From the cell containing the given text, extract its center point as (X, Y) coordinate. 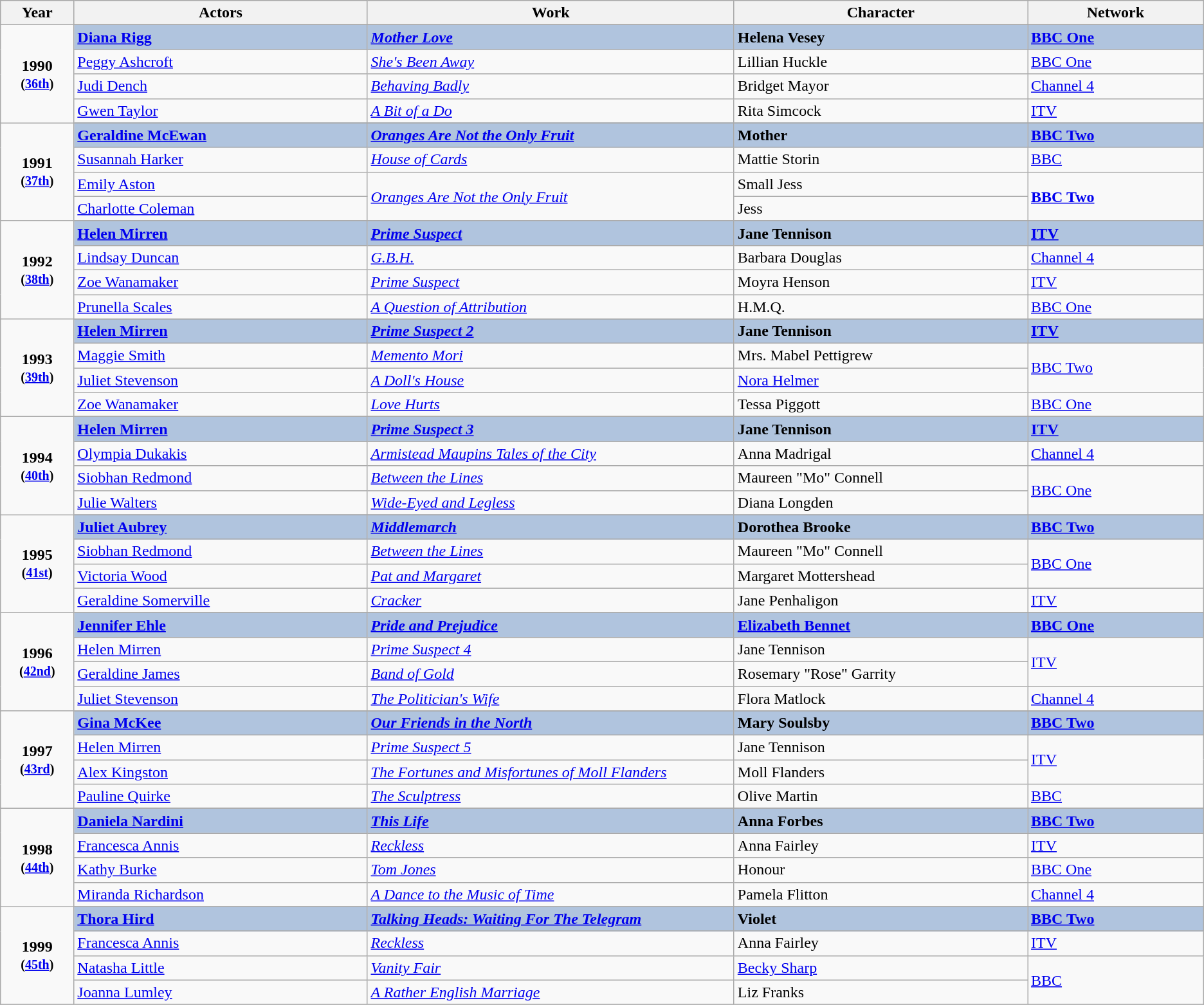
Network (1116, 13)
H.M.Q. (880, 307)
Julie Walters (221, 502)
Dorothea Brooke (880, 527)
Love Hurts (551, 405)
Prime Suspect 4 (551, 649)
Rita Simcock (880, 111)
Helena Vesey (880, 37)
Geraldine James (221, 674)
Actors (221, 13)
Diana Longden (880, 502)
Tessa Piggott (880, 405)
Gina McKee (221, 723)
Mary Soulsby (880, 723)
1993 (39th) (37, 368)
Olympia Dukakis (221, 454)
A Rather English Marriage (551, 992)
Small Jess (880, 184)
1996 (42nd) (37, 661)
Talking Heads: Waiting For The Telegram (551, 919)
Pamela Flitton (880, 894)
Susannah Harker (221, 160)
Geraldine McEwan (221, 135)
Rosemary "Rose" Garrity (880, 674)
Geraldine Somerville (221, 600)
Elizabeth Bennet (880, 625)
Charlotte Coleman (221, 208)
Our Friends in the North (551, 723)
Bridget Mayor (880, 86)
1999 (45th) (37, 955)
1992 (38th) (37, 270)
Becky Sharp (880, 968)
Thora Hird (221, 919)
Flora Matlock (880, 698)
Barbara Douglas (880, 257)
Moll Flanders (880, 772)
Cracker (551, 600)
Prime Suspect 5 (551, 748)
Prime Suspect 3 (551, 429)
Tom Jones (551, 870)
Natasha Little (221, 968)
Judi Dench (221, 86)
Mother (880, 135)
Moyra Henson (880, 282)
Band of Gold (551, 674)
1991 (37th) (37, 172)
Juliet Aubrey (221, 527)
Diana Rigg (221, 37)
1997 (43rd) (37, 760)
Pat and Margaret (551, 576)
The Sculptress (551, 797)
Peggy Ashcroft (221, 62)
Miranda Richardson (221, 894)
Jane Penhaligon (880, 600)
Work (551, 13)
1998 (44th) (37, 858)
Jennifer Ehle (221, 625)
Emily Aston (221, 184)
Armistead Maupins Tales of the City (551, 454)
Nora Helmer (880, 380)
Anna Madrigal (880, 454)
1995 (41st) (37, 564)
Lindsay Duncan (221, 257)
Olive Martin (880, 797)
Mrs. Mabel Pettigrew (880, 356)
Mother Love (551, 37)
A Dance to the Music of Time (551, 894)
Lillian Huckle (880, 62)
Daniela Nardini (221, 821)
A Question of Attribution (551, 307)
Alex Kingston (221, 772)
Kathy Burke (221, 870)
Jess (880, 208)
Anna Forbes (880, 821)
Liz Franks (880, 992)
Year (37, 13)
Behaving Badly (551, 86)
Victoria Wood (221, 576)
The Fortunes and Misfortunes of Moll Flanders (551, 772)
Joanna Lumley (221, 992)
This Life (551, 821)
Wide-Eyed and Legless (551, 502)
She's Been Away (551, 62)
Mattie Storin (880, 160)
Character (880, 13)
Honour (880, 870)
A Bit of a Do (551, 111)
Vanity Fair (551, 968)
1994 (40th) (37, 466)
Pride and Prejudice (551, 625)
G.B.H. (551, 257)
House of Cards (551, 160)
Middlemarch (551, 527)
Violet (880, 919)
A Doll's House (551, 380)
1990 (36th) (37, 74)
The Politician's Wife (551, 698)
Maggie Smith (221, 356)
Memento Mori (551, 356)
Gwen Taylor (221, 111)
Prunella Scales (221, 307)
Prime Suspect 2 (551, 331)
Pauline Quirke (221, 797)
Margaret Mottershead (880, 576)
